For the text-containing cell, return its midpoint in (x, y) coordinate format. 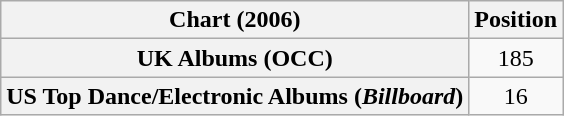
16 (516, 96)
Chart (2006) (235, 20)
UK Albums (OCC) (235, 58)
US Top Dance/Electronic Albums (Billboard) (235, 96)
Position (516, 20)
185 (516, 58)
